Extract the [x, y] coordinate from the center of the cell holding the provided text.  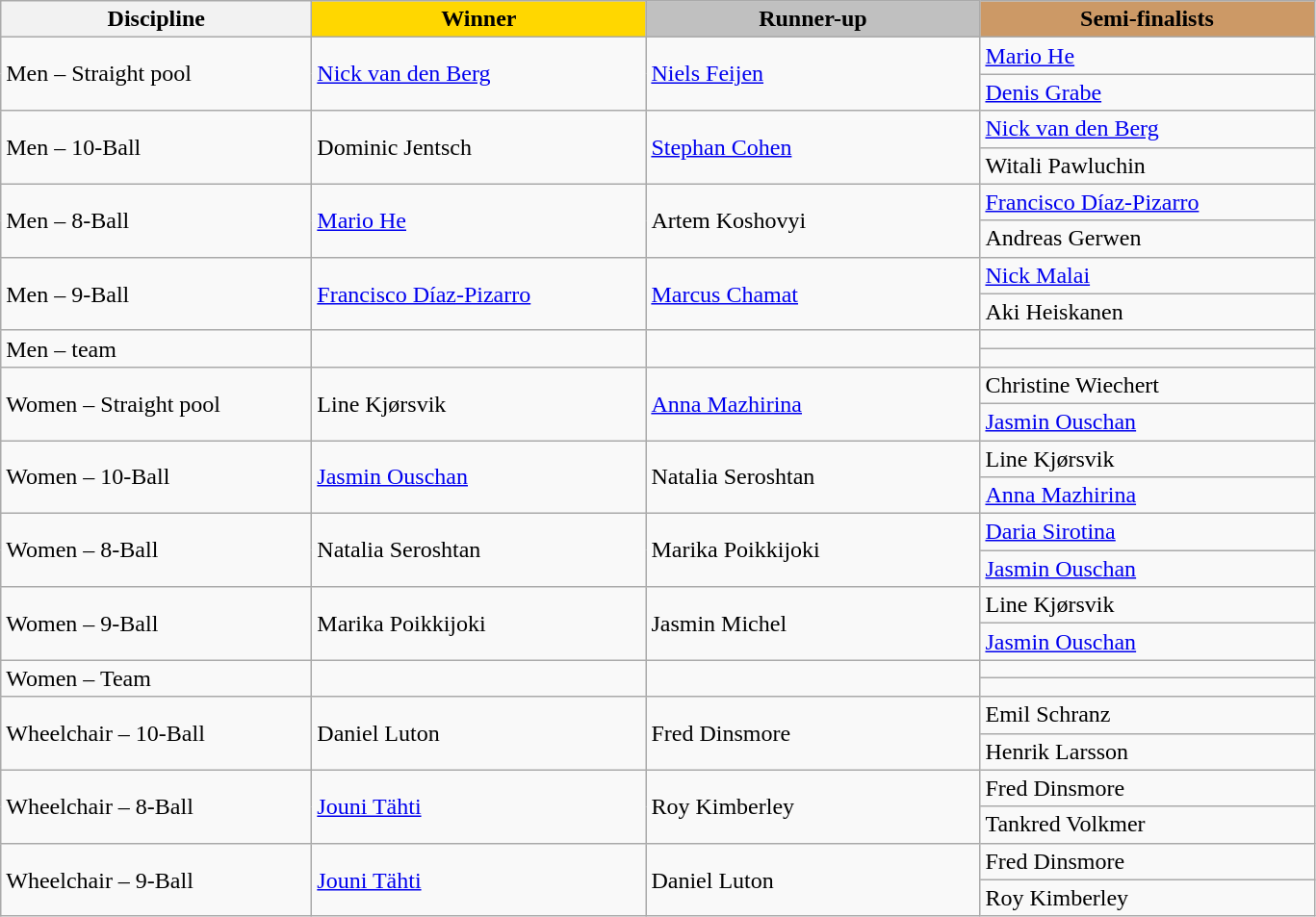
Dominic Jentsch [479, 147]
Women – 10-Ball [156, 477]
Marcus Chamat [813, 293]
Daria Sirotina [1148, 532]
Women – 8-Ball [156, 550]
Christine Wiechert [1148, 385]
Jasmin Michel [813, 624]
Wheelchair – 8-Ball [156, 806]
Men – 8-Ball [156, 220]
Andreas Gerwen [1148, 239]
Men – 9-Ball [156, 293]
Denis Grabe [1148, 92]
Women – 9-Ball [156, 624]
Wheelchair – 10-Ball [156, 733]
Discipline [156, 19]
Men – 10-Ball [156, 147]
Tankred Volkmer [1148, 825]
Men – team [156, 348]
Runner-up [813, 19]
Women – Team [156, 678]
Wheelchair – 9-Ball [156, 879]
Aki Heiskanen [1148, 312]
Witali Pawluchin [1148, 166]
Emil Schranz [1148, 715]
Semi-finalists [1148, 19]
Stephan Cohen [813, 147]
Women – Straight pool [156, 403]
Artem Koshovyi [813, 220]
Niels Feijen [813, 74]
Henrik Larsson [1148, 751]
Men – Straight pool [156, 74]
Winner [479, 19]
Nick Malai [1148, 275]
